Locate the cell with the specified text and output its [x, y] center coordinate. 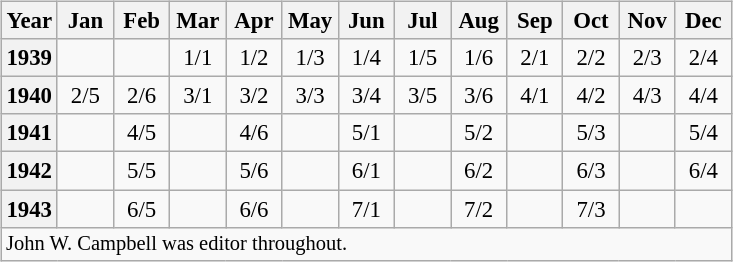
3/2 [254, 96]
4/2 [591, 96]
6/1 [366, 171]
2/4 [703, 58]
1940 [29, 96]
5/2 [479, 133]
5/3 [591, 133]
6/2 [479, 171]
1943 [29, 209]
5/6 [254, 171]
Jul [422, 21]
4/3 [647, 96]
7/2 [479, 209]
1941 [29, 133]
4/4 [703, 96]
4/5 [141, 133]
Jan [85, 21]
Sep [535, 21]
Jun [366, 21]
6/3 [591, 171]
3/6 [479, 96]
Aug [479, 21]
4/1 [535, 96]
1/6 [479, 58]
5/4 [703, 133]
3/5 [422, 96]
3/3 [310, 96]
Mar [198, 21]
John W. Campbell was editor throughout. [366, 244]
Feb [141, 21]
2/1 [535, 58]
6/4 [703, 171]
2/2 [591, 58]
Year [29, 21]
1/3 [310, 58]
1942 [29, 171]
May [310, 21]
1/1 [198, 58]
2/5 [85, 96]
1939 [29, 58]
6/5 [141, 209]
5/5 [141, 171]
2/3 [647, 58]
7/3 [591, 209]
6/6 [254, 209]
1/5 [422, 58]
1/4 [366, 58]
Nov [647, 21]
2/6 [141, 96]
4/6 [254, 133]
3/4 [366, 96]
3/1 [198, 96]
Oct [591, 21]
7/1 [366, 209]
1/2 [254, 58]
Dec [703, 21]
5/1 [366, 133]
Apr [254, 21]
